Locate the cell with the specified text and output its [X, Y] center coordinate. 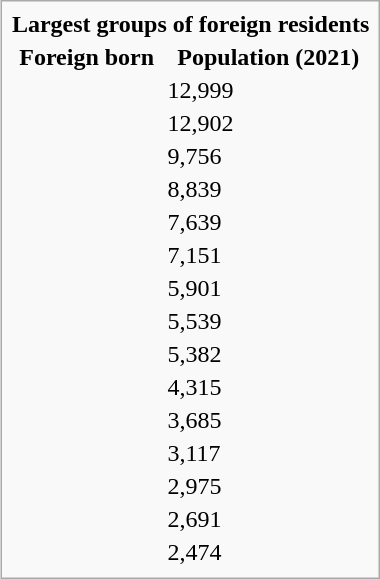
8,839 [268, 189]
Foreign born [86, 57]
5,539 [268, 321]
7,639 [268, 222]
2,474 [268, 552]
3,117 [268, 453]
7,151 [268, 255]
3,685 [268, 420]
12,902 [268, 123]
Population (2021) [268, 57]
5,901 [268, 288]
9,756 [268, 156]
12,999 [268, 90]
5,382 [268, 354]
2,975 [268, 486]
2,691 [268, 519]
4,315 [268, 387]
Largest groups of foreign residents [190, 24]
